Capture the cell that displays the provided text and extract its (X, Y) central coordinate. 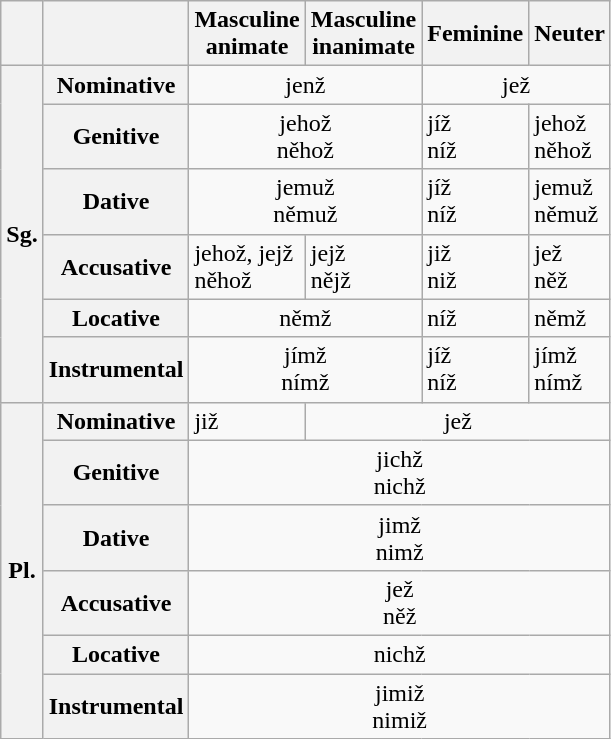
Feminine (476, 34)
Masculineanimate (247, 34)
Sg. (22, 234)
jimižnimiž (400, 706)
jenž (306, 85)
jehož, jejžněhož (247, 266)
jimžnimž (400, 538)
jejžnějž (363, 266)
jižniž (476, 266)
Pl. (22, 570)
již (247, 421)
nichž (400, 654)
Neuter (570, 34)
jichžnichž (400, 472)
níž (476, 318)
Masculineinanimate (363, 34)
